Identify which cell holds the provided text, then report its [X, Y] central coordinate. 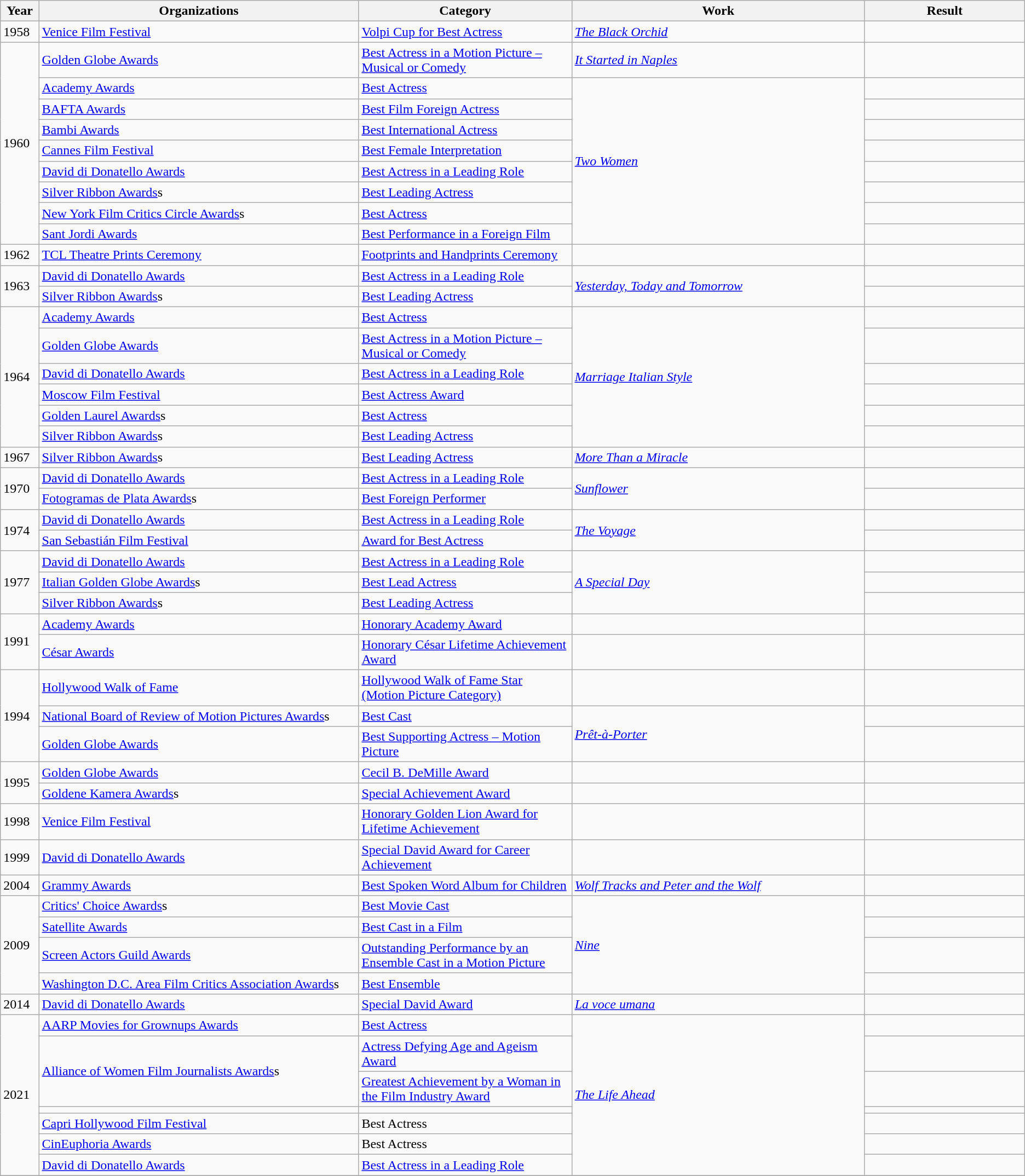
Actress Defying Age and Ageism Award [465, 1053]
BAFTA Awards [199, 109]
Moscow Film Festival [199, 395]
Goldene Kamera Awardss [199, 793]
Best Ensemble [465, 983]
Footprints and Handprints Ceremony [465, 255]
Two Women [718, 161]
Volpi Cup for Best Actress [465, 32]
Best Actress Award [465, 395]
Honorary César Lifetime Achievement Award [465, 653]
1967 [20, 457]
Best Spoken Word Album for Children [465, 885]
Best Film Foreign Actress [465, 109]
1964 [20, 377]
1970 [20, 488]
1958 [20, 32]
La voce umana [718, 1004]
Golden Laurel Awardss [199, 416]
Bambi Awards [199, 130]
Alliance of Women Film Journalists Awardss [199, 1071]
Italian Golden Globe Awardss [199, 582]
Best International Actress [465, 130]
National Board of Review of Motion Pictures Awardss [199, 716]
1991 [20, 642]
San Sebastián Film Festival [199, 540]
TCL Theatre Prints Ceremony [199, 255]
1994 [20, 716]
Special David Award for Career Achievement [465, 857]
The Voyage [718, 530]
1960 [20, 143]
1963 [20, 286]
Hollywood Walk of Fame Star (Motion Picture Category) [465, 688]
Washington D.C. Area Film Critics Association Awardss [199, 983]
Result [945, 11]
1999 [20, 857]
2004 [20, 885]
Honorary Academy Award [465, 624]
Sant Jordi Awards [199, 234]
Best Movie Cast [465, 906]
Marriage Italian Style [718, 377]
AARP Movies for Grownups Awards [199, 1025]
Nine [718, 945]
The Life Ahead [718, 1095]
1998 [20, 821]
Best Cast [465, 716]
Grammy Awards [199, 885]
Cecil B. DeMille Award [465, 773]
Work [718, 11]
More Than a Miracle [718, 457]
Best Foreign Performer [465, 499]
Best Supporting Actress – Motion Picture [465, 745]
1995 [20, 783]
2014 [20, 1004]
Outstanding Performance by an Ensemble Cast in a Motion Picture [465, 955]
1974 [20, 530]
Wolf Tracks and Peter and the Wolf [718, 885]
Award for Best Actress [465, 540]
Capri Hollywood Film Festival [199, 1123]
Best Female Interpretation [465, 151]
Best Cast in a Film [465, 927]
Yesterday, Today and Tomorrow [718, 286]
Honorary Golden Lion Award for Lifetime Achievement [465, 821]
Critics' Choice Awardss [199, 906]
Screen Actors Guild Awards [199, 955]
Hollywood Walk of Fame [199, 688]
Satellite Awards [199, 927]
Organizations [199, 11]
Category [465, 11]
Cannes Film Festival [199, 151]
2021 [20, 1095]
Special Achievement Award [465, 793]
Sunflower [718, 488]
CinEuphoria Awards [199, 1144]
Prêt-à-Porter [718, 734]
It Started in Naples [718, 60]
Greatest Achievement by a Woman in the Film Industry Award [465, 1089]
The Black Orchid [718, 32]
A Special Day [718, 582]
Best Lead Actress [465, 582]
2009 [20, 945]
Best Performance in a Foreign Film [465, 234]
Fotogramas de Plata Awardss [199, 499]
New York Film Critics Circle Awardss [199, 213]
Year [20, 11]
César Awards [199, 653]
Special David Award [465, 1004]
1977 [20, 582]
1962 [20, 255]
